Detect which cell encompasses the target text, then output its [x, y] center coordinate. 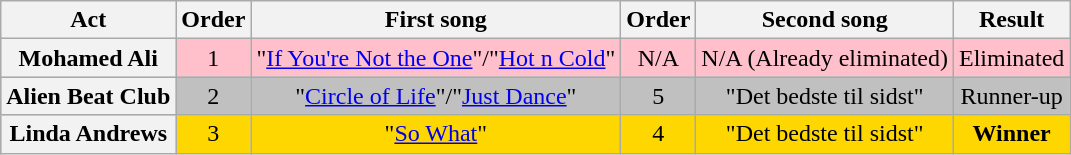
"So What" [436, 134]
"If You're Not the One"/"Hot n Cold" [436, 58]
Eliminated [1011, 58]
5 [658, 96]
Linda Andrews [88, 134]
4 [658, 134]
Second song [825, 20]
Result [1011, 20]
First song [436, 20]
Winner [1011, 134]
1 [214, 58]
Runner-up [1011, 96]
Mohamed Ali [88, 58]
N/A (Already eliminated) [825, 58]
2 [214, 96]
Act [88, 20]
3 [214, 134]
Alien Beat Club [88, 96]
N/A [658, 58]
"Circle of Life"/"Just Dance" [436, 96]
